For the text-containing cell, return its midpoint in [x, y] coordinate format. 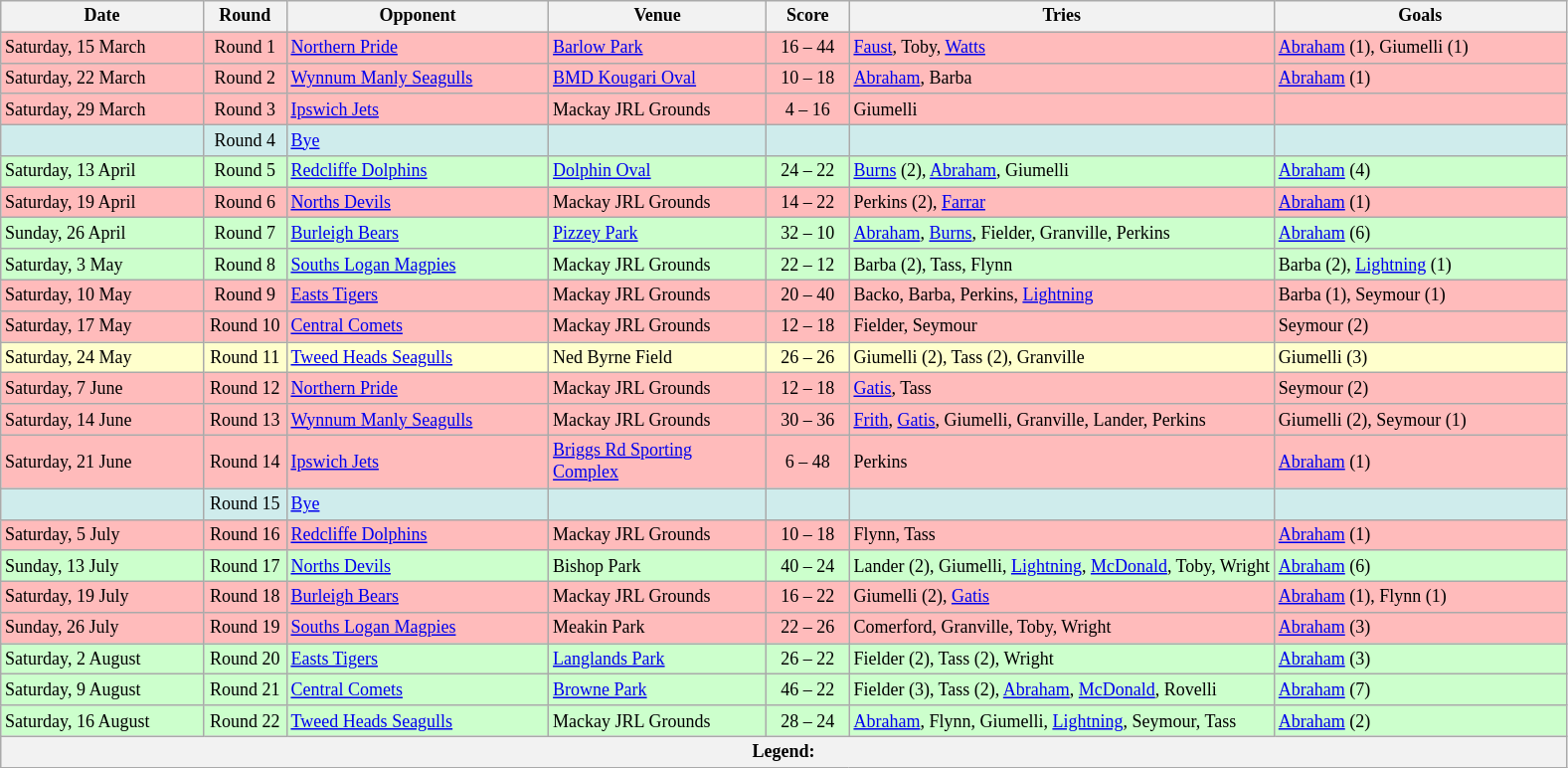
Saturday, 19 April [102, 203]
Saturday, 3 May [102, 265]
Barba (1), Seymour (1) [1420, 294]
Backo, Barba, Perkins, Lightning [1062, 294]
Comerford, Granville, Toby, Wright [1062, 629]
Saturday, 9 August [102, 690]
Round 15 [245, 503]
Saturday, 2 August [102, 659]
Round 9 [245, 294]
4 – 16 [807, 109]
Saturday, 21 June [102, 462]
Giumelli (3) [1420, 358]
Sunday, 13 July [102, 565]
Flynn, Tass [1062, 535]
Opponent [418, 16]
Round 18 [245, 597]
Abraham, Burns, Fielder, Granville, Perkins [1062, 233]
Burns (2), Abraham, Giumelli [1062, 171]
Round 5 [245, 171]
Tries [1062, 16]
Round 7 [245, 233]
Sunday, 26 July [102, 629]
Frith, Gatis, Giumelli, Granville, Lander, Perkins [1062, 420]
32 – 10 [807, 233]
Perkins [1062, 462]
Saturday, 16 August [102, 720]
Saturday, 17 May [102, 326]
46 – 22 [807, 690]
Browne Park [658, 690]
Round 4 [245, 139]
Abraham (4) [1420, 171]
26 – 26 [807, 358]
Round 1 [245, 48]
Round 8 [245, 265]
Saturday, 15 March [102, 48]
Round 16 [245, 535]
Barba (2), Tass, Flynn [1062, 265]
Ned Byrne Field [658, 358]
Lander (2), Giumelli, Lightning, McDonald, Toby, Wright [1062, 565]
Round 22 [245, 720]
Abraham (2) [1420, 720]
22 – 12 [807, 265]
30 – 36 [807, 420]
Meakin Park [658, 629]
Saturday, 24 May [102, 358]
Round 12 [245, 388]
Saturday, 19 July [102, 597]
Abraham (1), Giumelli (1) [1420, 48]
14 – 22 [807, 203]
Round 17 [245, 565]
Round 3 [245, 109]
Briggs Rd Sporting Complex [658, 462]
Round 20 [245, 659]
Round 21 [245, 690]
Pizzey Park [658, 233]
Saturday, 22 March [102, 78]
Venue [658, 16]
Fielder (3), Tass (2), Abraham, McDonald, Rovelli [1062, 690]
Fielder, Seymour [1062, 326]
22 – 26 [807, 629]
Fielder (2), Tass (2), Wright [1062, 659]
40 – 24 [807, 565]
Perkins (2), Farrar [1062, 203]
Abraham (7) [1420, 690]
16 – 44 [807, 48]
Round 2 [245, 78]
Bishop Park [658, 565]
26 – 22 [807, 659]
Dolphin Oval [658, 171]
Barba (2), Lightning (1) [1420, 265]
Score [807, 16]
Faust, Toby, Watts [1062, 48]
Round 19 [245, 629]
Giumelli [1062, 109]
Round 6 [245, 203]
Sunday, 26 April [102, 233]
Saturday, 7 June [102, 388]
Langlands Park [658, 659]
Goals [1420, 16]
Date [102, 16]
BMD Kougari Oval [658, 78]
Giumelli (2), Tass (2), Granville [1062, 358]
Abraham, Flynn, Giumelli, Lightning, Seymour, Tass [1062, 720]
Round 10 [245, 326]
Abraham, Barba [1062, 78]
16 – 22 [807, 597]
6 – 48 [807, 462]
Barlow Park [658, 48]
Gatis, Tass [1062, 388]
Abraham (1), Flynn (1) [1420, 597]
Saturday, 10 May [102, 294]
24 – 22 [807, 171]
Giumelli (2), Gatis [1062, 597]
Legend: [784, 752]
Giumelli (2), Seymour (1) [1420, 420]
Saturday, 5 July [102, 535]
Round 14 [245, 462]
20 – 40 [807, 294]
Saturday, 29 March [102, 109]
Round 11 [245, 358]
Saturday, 13 April [102, 171]
Saturday, 14 June [102, 420]
Round 13 [245, 420]
28 – 24 [807, 720]
Round [245, 16]
